Provide the (X, Y) coordinate of the cell's center where the given text is located.  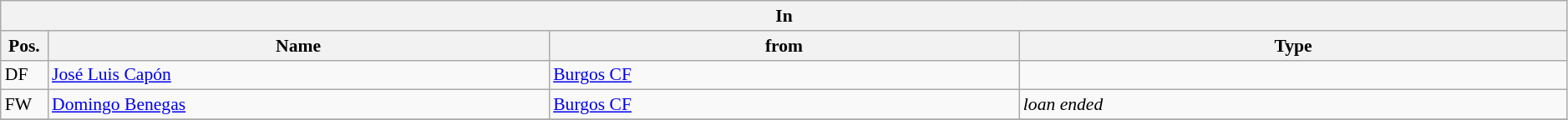
Domingo Benegas (298, 105)
Name (298, 46)
FW (24, 105)
Pos. (24, 46)
Type (1293, 46)
from (784, 46)
José Luis Capón (298, 75)
DF (24, 75)
In (784, 16)
loan ended (1293, 105)
